Output the [x, y] coordinate of the center of the cell containing the given text.  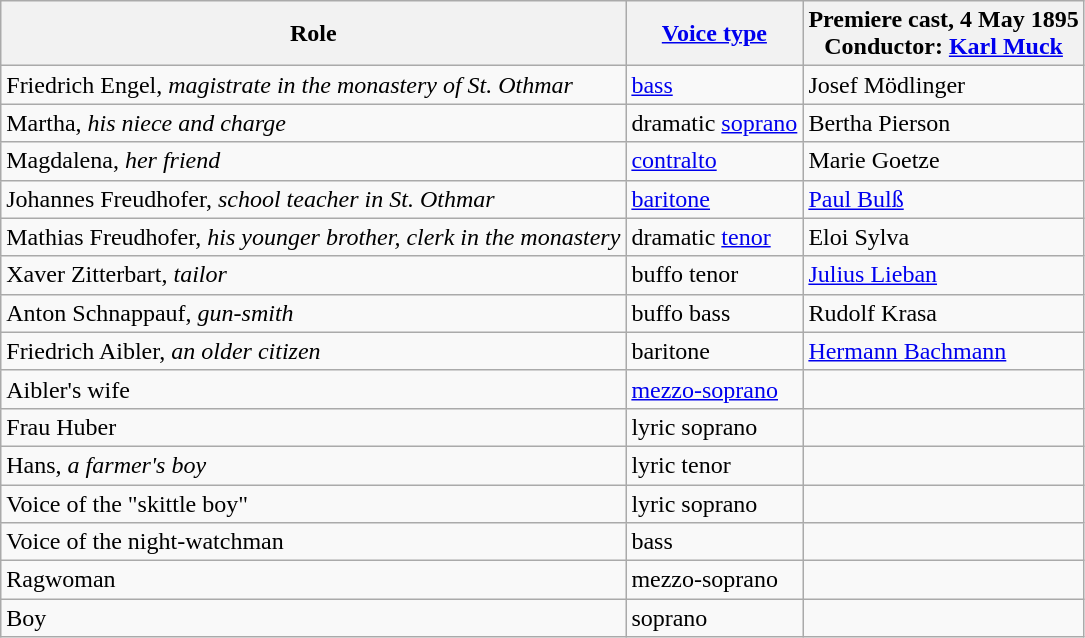
Frau Huber [314, 427]
Voice type [714, 34]
Josef Mödlinger [944, 85]
Boy [314, 618]
Bertha Pierson [944, 123]
Premiere cast, 4 May 1895Conductor: Karl Muck [944, 34]
Anton Schnappauf, gun-smith [314, 313]
Paul Bulß [944, 199]
Johannes Freudhofer, school teacher in St. Othmar [314, 199]
Hermann Bachmann [944, 351]
Rudolf Krasa [944, 313]
Eloi Sylva [944, 237]
buffo bass [714, 313]
soprano [714, 618]
buffo tenor [714, 275]
Ragwoman [314, 580]
Julius Lieban [944, 275]
Aibler's wife [314, 389]
dramatic tenor [714, 237]
Xaver Zitterbart, tailor [314, 275]
Friedrich Engel, magistrate in the monastery of St. Othmar [314, 85]
Hans, a farmer's boy [314, 465]
Magdalena, her friend [314, 161]
Marie Goetze [944, 161]
lyric tenor [714, 465]
contralto [714, 161]
Voice of the night-watchman [314, 542]
dramatic soprano [714, 123]
Role [314, 34]
Friedrich Aibler, an older citizen [314, 351]
Mathias Freudhofer, his younger brother, clerk in the monastery [314, 237]
Voice of the "skittle boy" [314, 503]
Martha, his niece and charge [314, 123]
